Return (X, Y) of the center of cell containing provided text 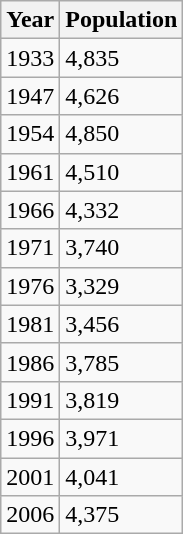
3,785 (122, 362)
1947 (30, 96)
Population (122, 20)
1971 (30, 248)
4,332 (122, 210)
4,510 (122, 172)
1996 (30, 438)
3,971 (122, 438)
4,041 (122, 477)
4,850 (122, 134)
Year (30, 20)
3,456 (122, 324)
4,835 (122, 58)
1961 (30, 172)
1954 (30, 134)
2001 (30, 477)
1991 (30, 400)
4,375 (122, 515)
3,819 (122, 400)
1966 (30, 210)
1986 (30, 362)
3,740 (122, 248)
2006 (30, 515)
4,626 (122, 96)
1981 (30, 324)
1976 (30, 286)
3,329 (122, 286)
1933 (30, 58)
